For the text-containing cell, return its midpoint in [x, y] coordinate format. 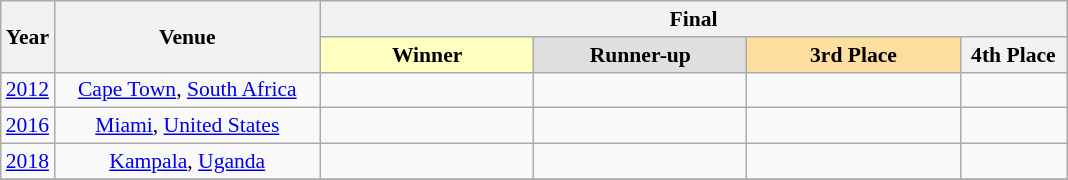
3rd Place [854, 55]
Venue [187, 36]
Year [28, 36]
Final [694, 19]
Kampala, Uganda [187, 162]
Miami, United States [187, 126]
Winner [428, 55]
2018 [28, 162]
Runner-up [640, 55]
2016 [28, 126]
2012 [28, 90]
4th Place [1014, 55]
Cape Town, South Africa [187, 90]
